Return the (x, y) coordinate for the center point of the cell that contains the specified text.  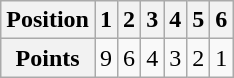
5 (198, 20)
Position (48, 20)
9 (106, 58)
Points (48, 58)
